Locate the cell with the specified text and output its [X, Y] center coordinate. 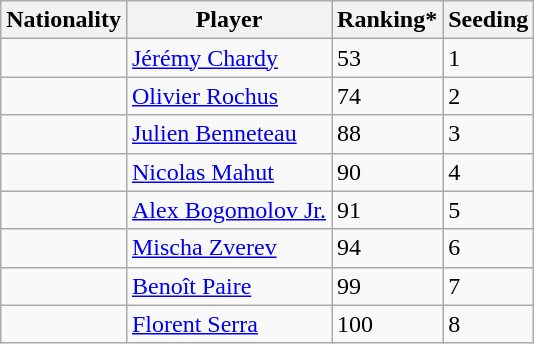
Mischa Zverev [228, 248]
53 [388, 58]
6 [488, 248]
90 [388, 172]
7 [488, 286]
94 [388, 248]
Nationality [64, 20]
8 [488, 324]
1 [488, 58]
Olivier Rochus [228, 96]
Jérémy Chardy [228, 58]
Florent Serra [228, 324]
Julien Benneteau [228, 134]
88 [388, 134]
Benoît Paire [228, 286]
Alex Bogomolov Jr. [228, 210]
74 [388, 96]
4 [488, 172]
5 [488, 210]
Ranking* [388, 20]
99 [388, 286]
91 [388, 210]
Nicolas Mahut [228, 172]
3 [488, 134]
2 [488, 96]
Player [228, 20]
100 [388, 324]
Seeding [488, 20]
